Scan for the cell matching the given text and deliver its [x, y] coordinate at center. 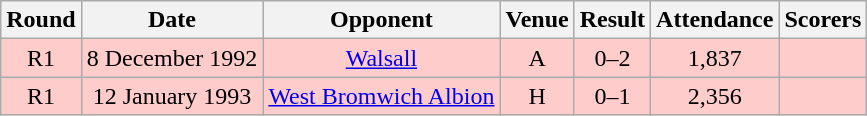
Opponent [382, 20]
8 December 1992 [172, 58]
A [537, 58]
0–2 [612, 58]
Walsall [382, 58]
0–1 [612, 96]
H [537, 96]
West Bromwich Albion [382, 96]
Round [41, 20]
Venue [537, 20]
Date [172, 20]
Attendance [715, 20]
12 January 1993 [172, 96]
1,837 [715, 58]
Result [612, 20]
Scorers [823, 20]
2,356 [715, 96]
